Return [X, Y] of the center of cell containing provided text 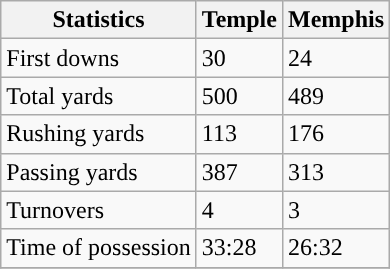
26:32 [336, 248]
Passing yards [99, 172]
489 [336, 96]
24 [336, 58]
Time of possession [99, 248]
Turnovers [99, 210]
176 [336, 134]
Total yards [99, 96]
Memphis [336, 20]
4 [239, 210]
Statistics [99, 20]
33:28 [239, 248]
113 [239, 134]
30 [239, 58]
3 [336, 210]
500 [239, 96]
First downs [99, 58]
313 [336, 172]
387 [239, 172]
Rushing yards [99, 134]
Temple [239, 20]
